For the text-containing cell, return its midpoint in [X, Y] coordinate format. 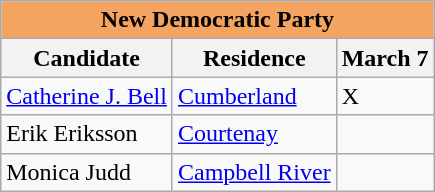
Catherine J. Bell [87, 96]
Courtenay [254, 134]
X [385, 96]
Erik Eriksson [87, 134]
March 7 [385, 58]
Monica Judd [87, 172]
Campbell River [254, 172]
Candidate [87, 58]
Cumberland [254, 96]
New Democratic Party [218, 20]
Residence [254, 58]
